Output the (x, y) coordinate of the center of the cell containing the given text.  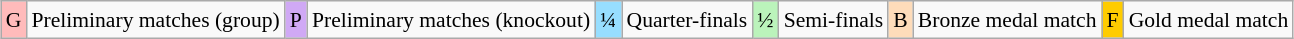
½ (765, 20)
Semi-finals (834, 20)
F (1113, 20)
¼ (608, 20)
Bronze medal match (1008, 20)
B (900, 20)
G (14, 20)
Preliminary matches (knockout) (451, 20)
Quarter-finals (688, 20)
Preliminary matches (group) (155, 20)
P (296, 20)
Gold medal match (1209, 20)
